Locate the cell with the specified text and output its (x, y) center coordinate. 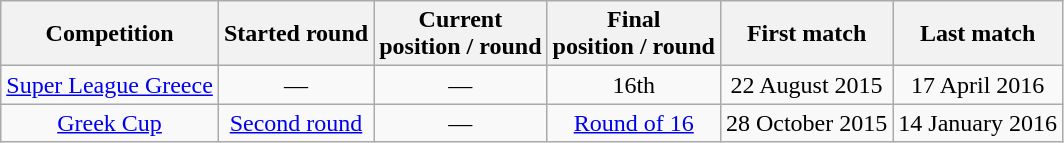
17 April 2016 (978, 85)
Last match (978, 34)
Second round (296, 123)
22 August 2015 (806, 85)
16th (634, 85)
Currentposition / round (460, 34)
28 October 2015 (806, 123)
Super League Greece (110, 85)
14 January 2016 (978, 123)
First match (806, 34)
Started round (296, 34)
Finalposition / round (634, 34)
Competition (110, 34)
Greek Cup (110, 123)
Round of 16 (634, 123)
